Pinpoint the cell where the given text exists, returning its [X, Y] midpoint coordinate. 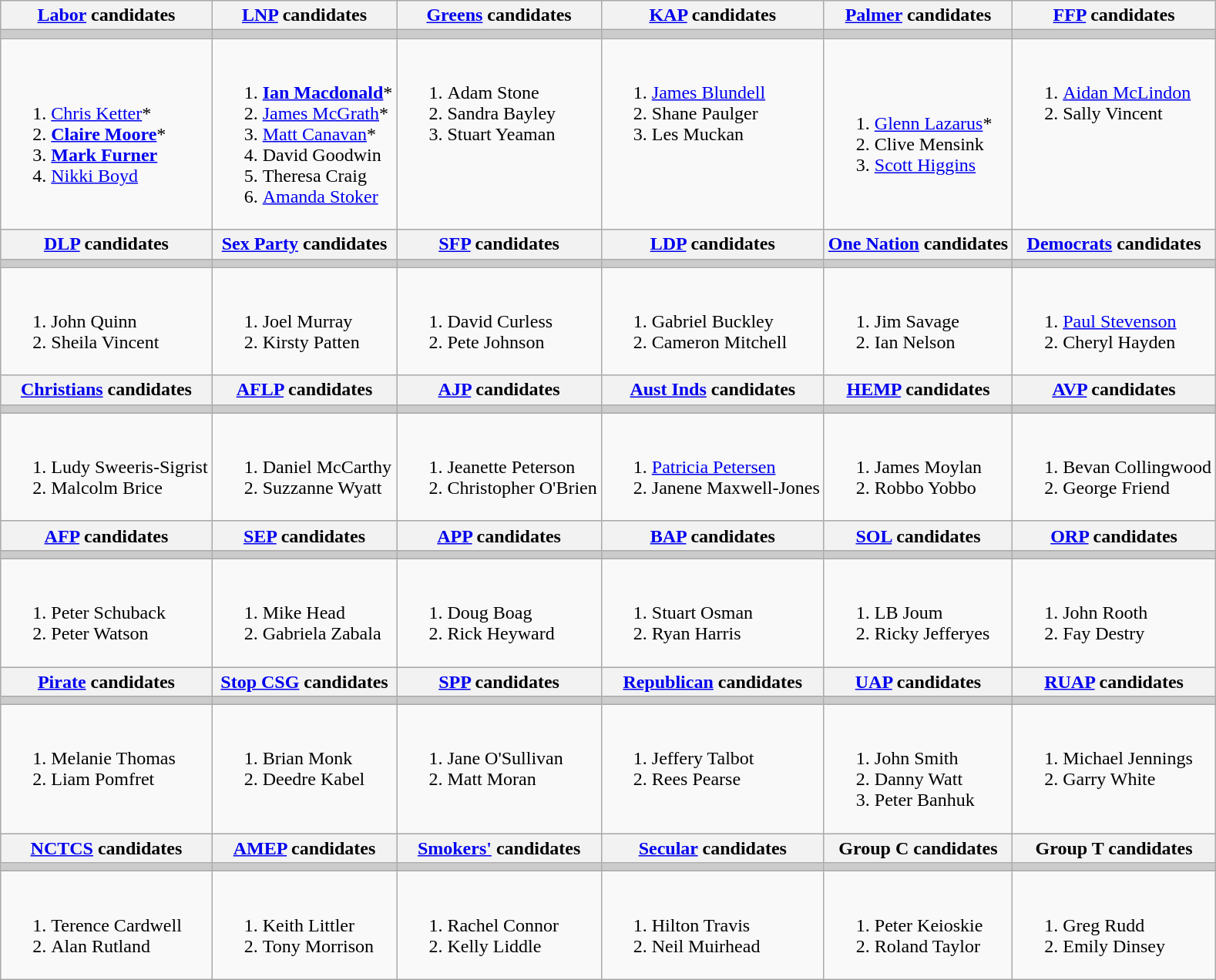
Group T candidates [1114, 848]
Joel MurrayKirsty Patten [304, 321]
AVP candidates [1114, 390]
UAP candidates [918, 682]
FFP candidates [1114, 15]
Smokers' candidates [499, 848]
John QuinnSheila Vincent [106, 321]
Keith LittlerTony Morrison [304, 925]
SPP candidates [499, 682]
Jane O'SullivanMatt Moran [499, 769]
James BlundellShane PaulgerLes Muckan [712, 134]
James MoylanRobbo Yobbo [918, 467]
LNP candidates [304, 15]
SFP candidates [499, 244]
BAP candidates [712, 535]
SEP candidates [304, 535]
Aust Inds candidates [712, 390]
Peter KeioskieRoland Taylor [918, 925]
Stop CSG candidates [304, 682]
Melanie ThomasLiam Pomfret [106, 769]
Hilton TravisNeil Muirhead [712, 925]
RUAP candidates [1114, 682]
SOL candidates [918, 535]
Labor candidates [106, 15]
Jeffery TalbotRees Pearse [712, 769]
Peter SchubackPeter Watson [106, 612]
David CurlessPete Johnson [499, 321]
Jim SavageIan Nelson [918, 321]
DLP candidates [106, 244]
Palmer candidates [918, 15]
Democrats candidates [1114, 244]
Christians candidates [106, 390]
Doug BoagRick Heyward [499, 612]
AJP candidates [499, 390]
AFP candidates [106, 535]
LB JoumRicky Jefferyes [918, 612]
Paul StevensonCheryl Hayden [1114, 321]
Group C candidates [918, 848]
One Nation candidates [918, 244]
AFLP candidates [304, 390]
Jeanette PetersonChristopher O'Brien [499, 467]
LDP candidates [712, 244]
Brian MonkDeedre Kabel [304, 769]
Stuart OsmanRyan Harris [712, 612]
Sex Party candidates [304, 244]
HEMP candidates [918, 390]
APP candidates [499, 535]
Glenn Lazarus*Clive MensinkScott Higgins [918, 134]
Ian Macdonald*James McGrath*Matt Canavan*David GoodwinTheresa CraigAmanda Stoker [304, 134]
John RoothFay Destry [1114, 612]
Daniel McCarthySuzzanne Wyatt [304, 467]
NCTCS candidates [106, 848]
ORP candidates [1114, 535]
Gabriel BuckleyCameron Mitchell [712, 321]
Patricia PetersenJanene Maxwell-Jones [712, 467]
Republican candidates [712, 682]
Chris Ketter*Claire Moore*Mark FurnerNikki Boyd [106, 134]
Terence CardwellAlan Rutland [106, 925]
Pirate candidates [106, 682]
Secular candidates [712, 848]
Mike HeadGabriela Zabala [304, 612]
Aidan McLindonSally Vincent [1114, 134]
John SmithDanny WattPeter Banhuk [918, 769]
AMEP candidates [304, 848]
Ludy Sweeris-SigristMalcolm Brice [106, 467]
Bevan CollingwoodGeorge Friend [1114, 467]
Michael JenningsGarry White [1114, 769]
Greens candidates [499, 15]
Adam StoneSandra BayleyStuart Yeaman [499, 134]
Greg RuddEmily Dinsey [1114, 925]
Rachel ConnorKelly Liddle [499, 925]
KAP candidates [712, 15]
